Search for the cell housing the specified text and yield its (x, y) center coordinate. 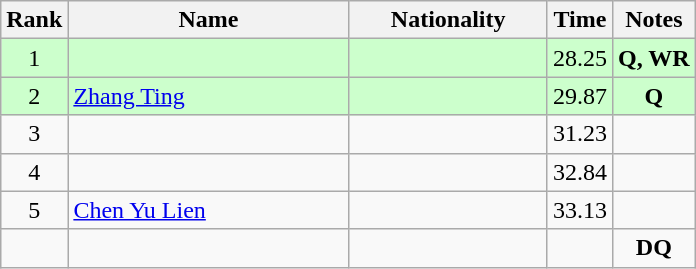
Notes (654, 20)
DQ (654, 248)
3 (34, 134)
1 (34, 58)
Q (654, 96)
Time (580, 20)
33.13 (580, 210)
31.23 (580, 134)
4 (34, 172)
Chen Yu Lien (208, 210)
29.87 (580, 96)
Nationality (448, 20)
Name (208, 20)
Q, WR (654, 58)
Zhang Ting (208, 96)
5 (34, 210)
Rank (34, 20)
28.25 (580, 58)
2 (34, 96)
32.84 (580, 172)
